Extract the (X, Y) coordinate from the center of the cell holding the provided text.  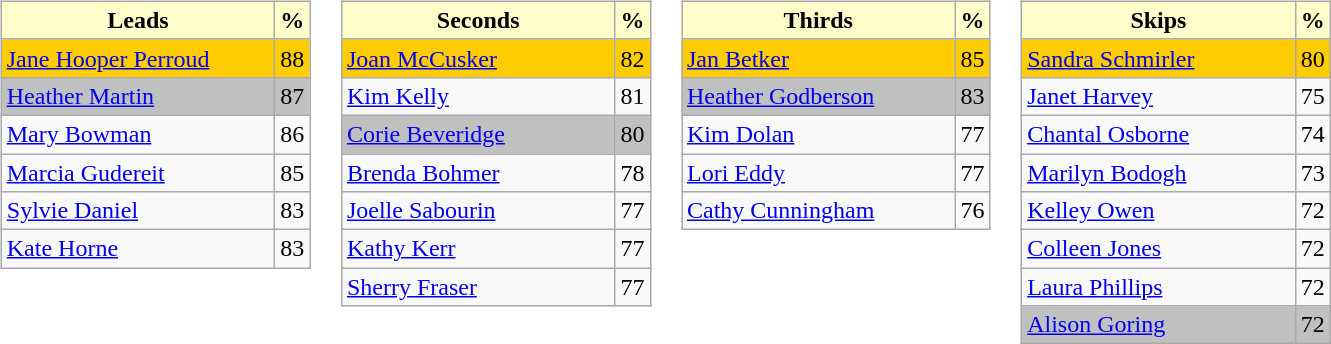
Brenda Bohmer (478, 173)
Skips (1159, 20)
Corie Beveridge (478, 134)
Heather Godberson (819, 96)
Joan McCusker (478, 58)
Leads (138, 20)
Marilyn Bodogh (1159, 173)
Janet Harvey (1159, 96)
Chantal Osborne (1159, 134)
Marcia Gudereit (138, 173)
Sylvie Daniel (138, 211)
Alison Goring (1159, 325)
Thirds (819, 20)
76 (972, 211)
88 (292, 58)
Kim Dolan (819, 134)
75 (1312, 96)
Jane Hooper Perroud (138, 58)
Colleen Jones (1159, 249)
Kim Kelly (478, 96)
86 (292, 134)
Mary Bowman (138, 134)
Kathy Kerr (478, 249)
81 (632, 96)
Sherry Fraser (478, 287)
82 (632, 58)
Sandra Schmirler (1159, 58)
78 (632, 173)
87 (292, 96)
Joelle Sabourin (478, 211)
Kate Horne (138, 249)
Seconds (478, 20)
Heather Martin (138, 96)
Lori Eddy (819, 173)
Laura Phillips (1159, 287)
74 (1312, 134)
Jan Betker (819, 58)
Cathy Cunningham (819, 211)
Kelley Owen (1159, 211)
73 (1312, 173)
